Find where the given text appears and provide that cell's center as (x, y) coordinate. 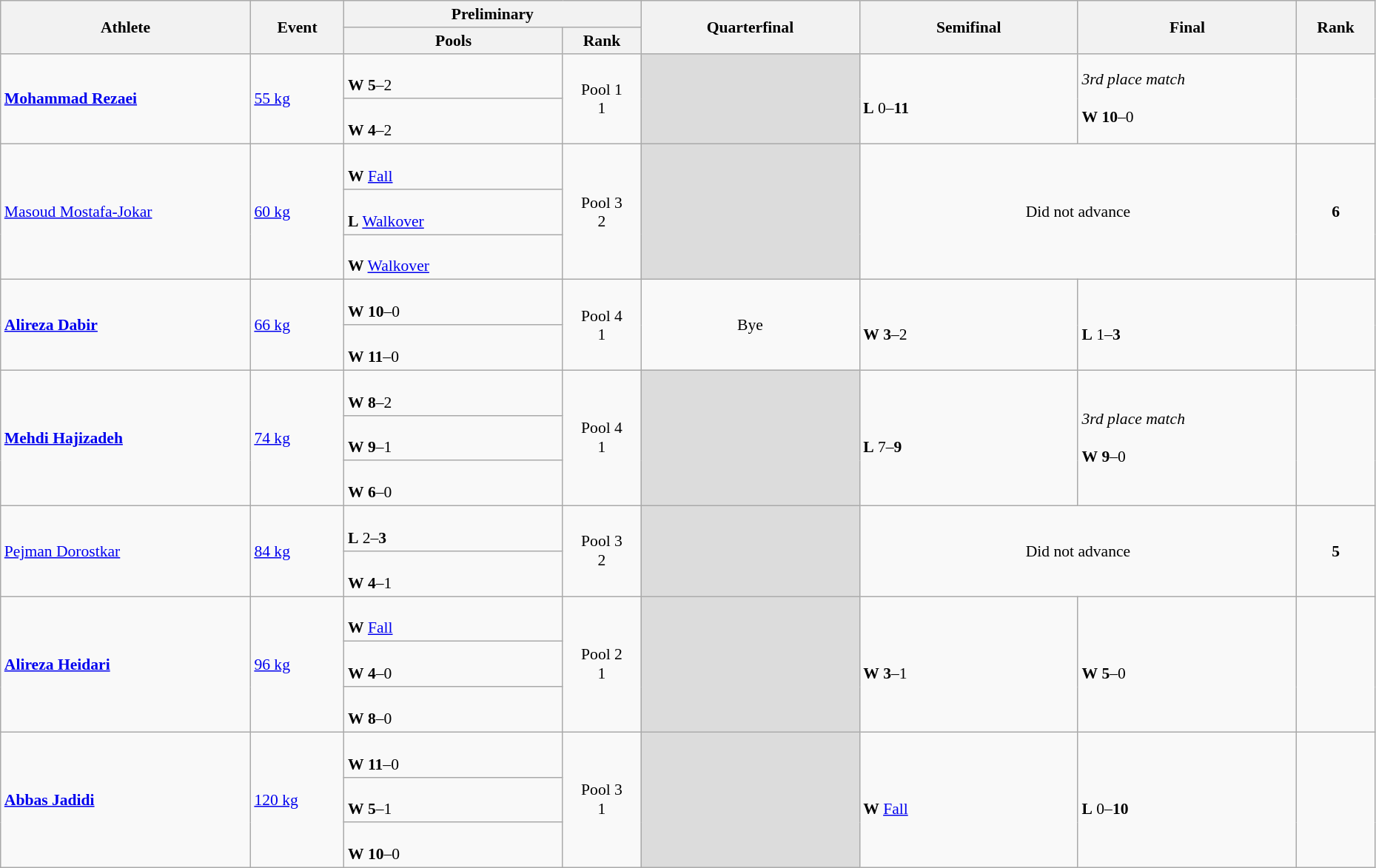
Mohammad Rezaei (126, 98)
Mehdi Hajizadeh (126, 438)
W 4–1 (453, 574)
L 2–3 (453, 528)
120 kg (298, 799)
Event (298, 27)
Alireza Heidari (126, 665)
Preliminary (493, 14)
Alireza Dabir (126, 325)
W 8–0 (453, 709)
L 0–11 (968, 98)
Bye (751, 325)
L Walkover (453, 212)
L 0–10 (1187, 799)
W 4–2 (453, 121)
W 5–2 (453, 75)
3rd place matchW 10–0 (1187, 98)
W 9–1 (453, 438)
Pool 11 (601, 98)
W 5–1 (453, 799)
3rd place matchW 9–0 (1187, 438)
W 3–1 (968, 665)
55 kg (298, 98)
84 kg (298, 551)
W 8–2 (453, 392)
L 1–3 (1187, 325)
W Walkover (453, 258)
74 kg (298, 438)
Pool 21 (601, 665)
66 kg (298, 325)
Quarterfinal (751, 27)
6 (1336, 212)
Pools (453, 41)
Pejman Dorostkar (126, 551)
5 (1336, 551)
60 kg (298, 212)
Pool 31 (601, 799)
Masoud Mostafa-Jokar (126, 212)
W 5–0 (1187, 665)
Final (1187, 27)
Semifinal (968, 27)
W 4–0 (453, 665)
L 7–9 (968, 438)
W 6–0 (453, 484)
Abbas Jadidi (126, 799)
96 kg (298, 665)
Athlete (126, 27)
W 3–2 (968, 325)
